Locate the cell with the specified text and output its (x, y) center coordinate. 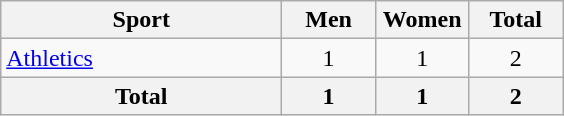
Athletics (142, 58)
Sport (142, 20)
Men (329, 20)
Women (422, 20)
